From the cell containing the given text, extract its center point as (x, y) coordinate. 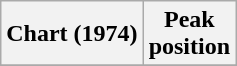
Peakposition (189, 34)
Chart (1974) (72, 34)
